From the cell containing the given text, extract its center point as [X, Y] coordinate. 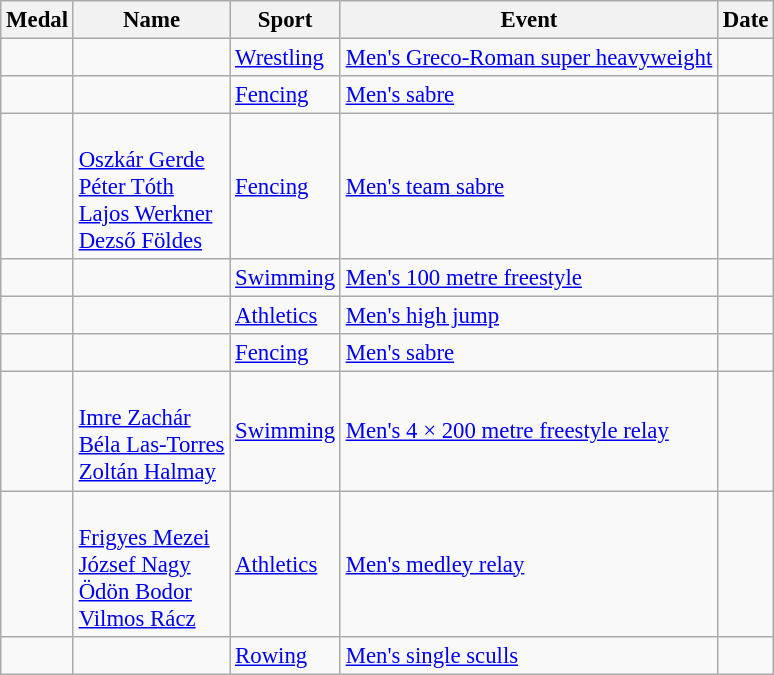
Imre ZachárBéla Las-TorresZoltán Halmay [151, 432]
Event [528, 20]
Date [746, 20]
Men's single sculls [528, 655]
Men's team sabre [528, 187]
Men's medley relay [528, 564]
Men's high jump [528, 316]
Oszkár GerdePéter TóthLajos WerknerDezső Földes [151, 187]
Men's 100 metre freestyle [528, 278]
Rowing [286, 655]
Men's Greco-Roman super heavyweight [528, 58]
Name [151, 20]
Medal [38, 20]
Frigyes MezeiJózsef NagyÖdön BodorVilmos Rácz [151, 564]
Sport [286, 20]
Men's 4 × 200 metre freestyle relay [528, 432]
Wrestling [286, 58]
